Determine the (X, Y) coordinate at the center of the cell enclosing the given text.  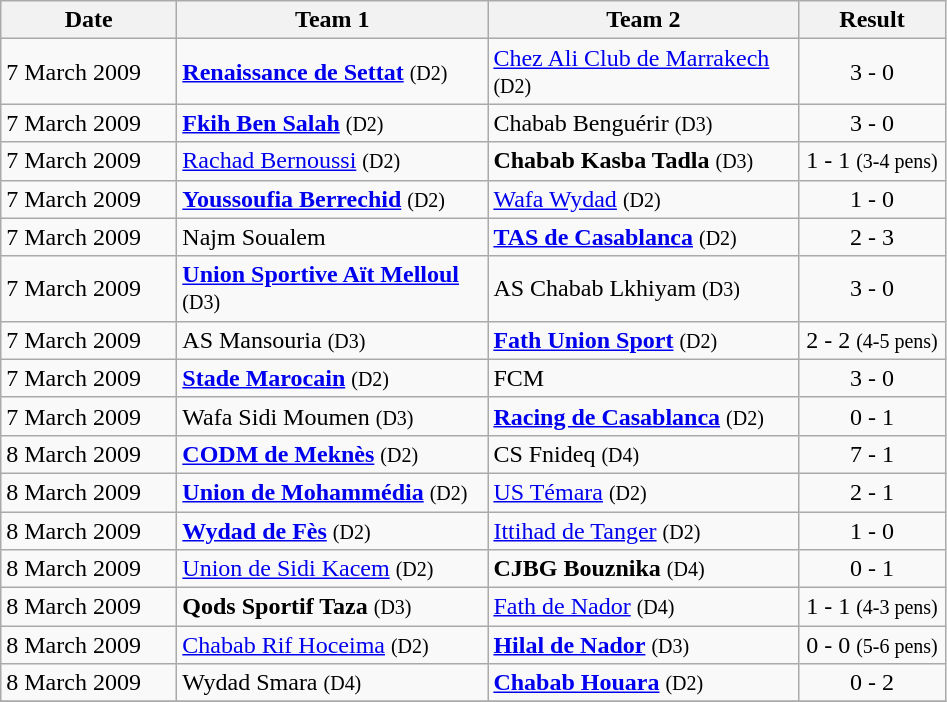
CODM de Meknès (D2) (332, 454)
Chabab Kasba Tadla (D3) (644, 161)
CJBG Bouznika (D4) (644, 569)
TAS de Casablanca (D2) (644, 237)
7 - 1 (872, 454)
Stade Marocain (D2) (332, 378)
Fath de Nador (D4) (644, 607)
US Témara (D2) (644, 492)
Union de Mohammédia (D2) (332, 492)
Team 2 (644, 20)
AS Mansouria (D3) (332, 340)
Date (89, 20)
Union de Sidi Kacem (D2) (332, 569)
1 - 1 (4-3 pens) (872, 607)
0 - 0 (5-6 pens) (872, 645)
0 - 2 (872, 683)
Wydad Smara (D4) (332, 683)
Union Sportive Aït Melloul (D3) (332, 288)
Rachad Bernoussi (D2) (332, 161)
Najm Soualem (332, 237)
Qods Sportif Taza (D3) (332, 607)
Result (872, 20)
Ittihad de Tanger (D2) (644, 531)
Fkih Ben Salah (D2) (332, 123)
Wydad de Fès (D2) (332, 531)
Chabab Rif Hoceima (D2) (332, 645)
Youssoufia Berrechid (D2) (332, 199)
2 - 3 (872, 237)
Wafa Wydad (D2) (644, 199)
1 - 1 (3-4 pens) (872, 161)
Wafa Sidi Moumen (D3) (332, 416)
Team 1 (332, 20)
FCM (644, 378)
Chabab Benguérir (D3) (644, 123)
2 - 1 (872, 492)
Racing de Casablanca (D2) (644, 416)
Chabab Houara (D2) (644, 683)
Renaissance de Settat (D2) (332, 72)
CS Fnideq (D4) (644, 454)
Fath Union Sport (D2) (644, 340)
Chez Ali Club de Marrakech (D2) (644, 72)
2 - 2 (4-5 pens) (872, 340)
AS Chabab Lkhiyam (D3) (644, 288)
Hilal de Nador (D3) (644, 645)
